Find where the given text appears and provide that cell's center as (x, y) coordinate. 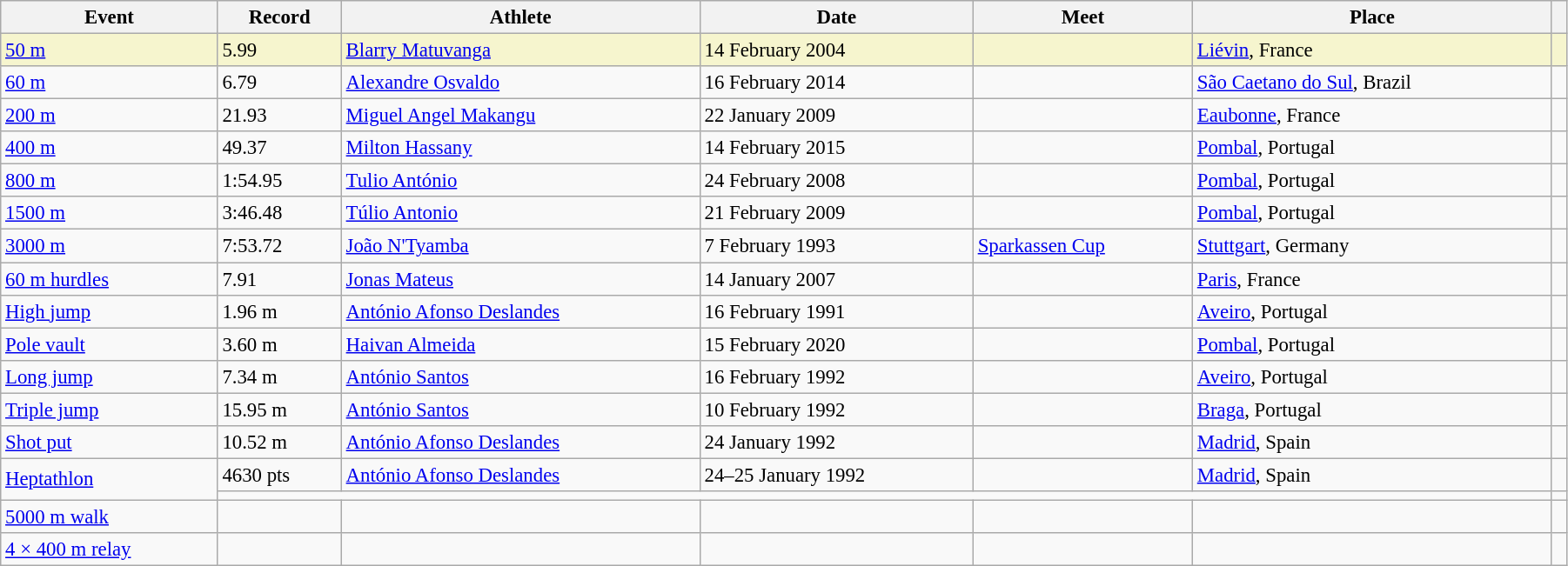
Event (110, 17)
Triple jump (110, 410)
Pole vault (110, 344)
21 February 2009 (836, 213)
60 m hurdles (110, 279)
Date (836, 17)
Long jump (110, 376)
14 February 2004 (836, 50)
Shot put (110, 443)
7 February 1993 (836, 246)
400 m (110, 148)
15 February 2020 (836, 344)
10 February 1992 (836, 410)
6.79 (279, 83)
Túlio Antonio (520, 213)
Alexandre Osvaldo (520, 83)
High jump (110, 311)
3:46.48 (279, 213)
Haivan Almeida (520, 344)
3000 m (110, 246)
São Caetano do Sul, Brazil (1371, 83)
Liévin, France (1371, 50)
50 m (110, 50)
24 January 1992 (836, 443)
5.99 (279, 50)
7.34 m (279, 376)
7.91 (279, 279)
1:54.95 (279, 181)
7:53.72 (279, 246)
4630 pts (279, 475)
Braga, Portugal (1371, 410)
16 February 1991 (836, 311)
200 m (110, 116)
Tulio António (520, 181)
24–25 January 1992 (836, 475)
Athlete (520, 17)
60 m (110, 83)
Place (1371, 17)
10.52 m (279, 443)
5000 m walk (110, 516)
Paris, France (1371, 279)
Heptathlon (110, 479)
21.93 (279, 116)
Jonas Mateus (520, 279)
49.37 (279, 148)
Record (279, 17)
Eaubonne, France (1371, 116)
4 × 400 m relay (110, 549)
24 February 2008 (836, 181)
João N'Tyamba (520, 246)
14 February 2015 (836, 148)
800 m (110, 181)
15.95 m (279, 410)
Blarry Matuvanga (520, 50)
16 February 1992 (836, 376)
16 February 2014 (836, 83)
3.60 m (279, 344)
1500 m (110, 213)
14 January 2007 (836, 279)
Meet (1082, 17)
Miguel Angel Makangu (520, 116)
Stuttgart, Germany (1371, 246)
1.96 m (279, 311)
Sparkassen Cup (1082, 246)
22 January 2009 (836, 116)
Milton Hassany (520, 148)
